Find where the given text appears and provide that cell's center as (X, Y) coordinate. 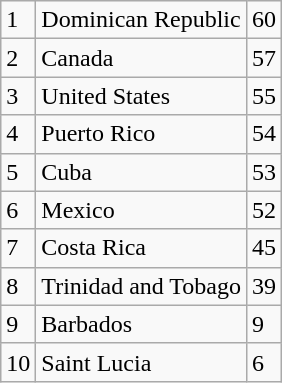
57 (264, 58)
5 (18, 172)
Canada (142, 58)
45 (264, 248)
60 (264, 20)
Saint Lucia (142, 362)
Cuba (142, 172)
3 (18, 96)
53 (264, 172)
Mexico (142, 210)
Trinidad and Tobago (142, 286)
Dominican Republic (142, 20)
52 (264, 210)
Costa Rica (142, 248)
Puerto Rico (142, 134)
2 (18, 58)
7 (18, 248)
39 (264, 286)
Barbados (142, 324)
54 (264, 134)
4 (18, 134)
1 (18, 20)
10 (18, 362)
8 (18, 286)
55 (264, 96)
United States (142, 96)
